Return the (x, y) coordinate for the center point of the cell that contains the specified text.  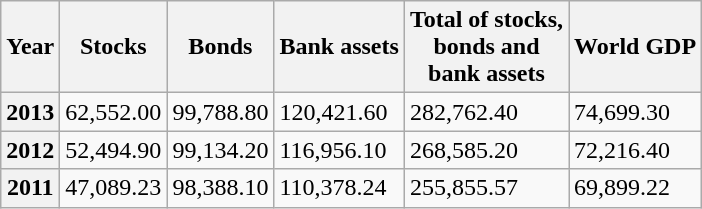
52,494.90 (114, 150)
110,378.24 (339, 188)
62,552.00 (114, 112)
74,699.30 (636, 112)
2012 (30, 150)
120,421.60 (339, 112)
268,585.20 (486, 150)
Stocks (114, 47)
World GDP (636, 47)
2011 (30, 188)
69,899.22 (636, 188)
Total of stocks,bonds andbank assets (486, 47)
255,855.57 (486, 188)
99,134.20 (220, 150)
Bank assets (339, 47)
2013 (30, 112)
116,956.10 (339, 150)
99,788.80 (220, 112)
282,762.40 (486, 112)
Year (30, 47)
98,388.10 (220, 188)
47,089.23 (114, 188)
Bonds (220, 47)
72,216.40 (636, 150)
